Search for the cell housing the specified text and yield its (x, y) center coordinate. 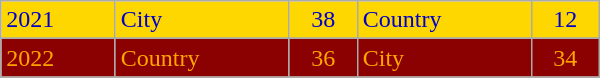
2022 (58, 58)
2021 (58, 20)
38 (323, 20)
36 (323, 58)
34 (565, 58)
12 (565, 20)
